Scan for the cell matching the given text and deliver its (x, y) coordinate at center. 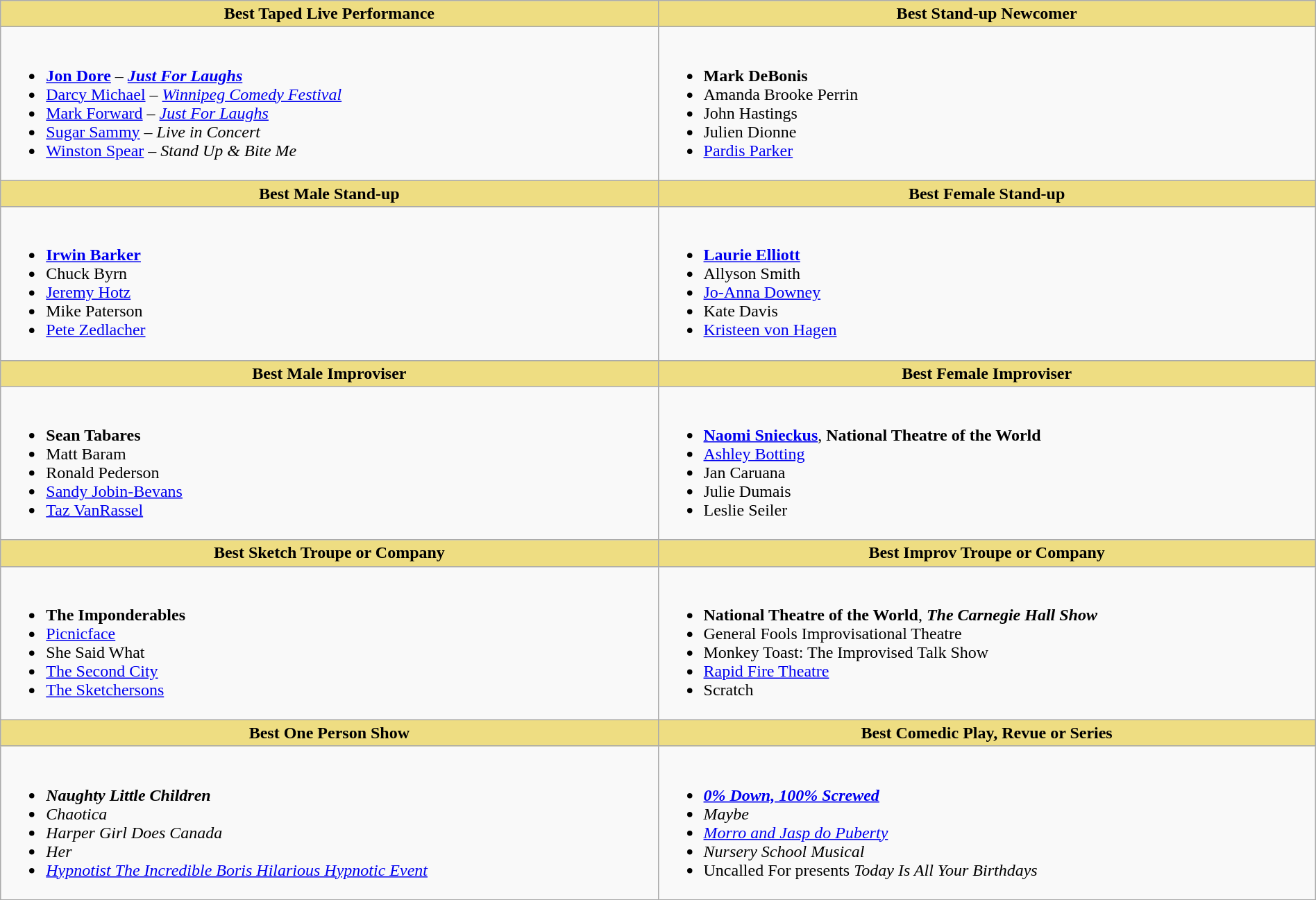
Best One Person Show (329, 733)
Laurie ElliottAllyson SmithJo-Anna DowneyKate DavisKristeen von Hagen (987, 283)
Best Comedic Play, Revue or Series (987, 733)
Irwin BarkerChuck ByrnJeremy HotzMike PatersonPete Zedlacher (329, 283)
Naughty Little ChildrenChaoticaHarper Girl Does CanadaHerHypnotist The Incredible Boris Hilarious Hypnotic Event (329, 823)
Best Male Improviser (329, 373)
Best Male Stand-up (329, 194)
Mark DeBonisAmanda Brooke PerrinJohn HastingsJulien DionnePardis Parker (987, 104)
Best Stand-up Newcomer (987, 14)
Naomi Snieckus, National Theatre of the WorldAshley BottingJan CaruanaJulie DumaisLeslie Seiler (987, 464)
Sean TabaresMatt BaramRonald PedersonSandy Jobin-BevansTaz VanRassel (329, 464)
0% Down, 100% ScrewedMaybeMorro and Jasp do PubertyNursery School MusicalUncalled For presents Today Is All Your Birthdays (987, 823)
Best Female Stand-up (987, 194)
Best Sketch Troupe or Company (329, 553)
Best Improv Troupe or Company (987, 553)
Best Taped Live Performance (329, 14)
The ImponderablesPicnicfaceShe Said WhatThe Second CityThe Sketchersons (329, 643)
Best Female Improviser (987, 373)
